Return the [x, y] coordinate for the center point of the cell that contains the specified text.  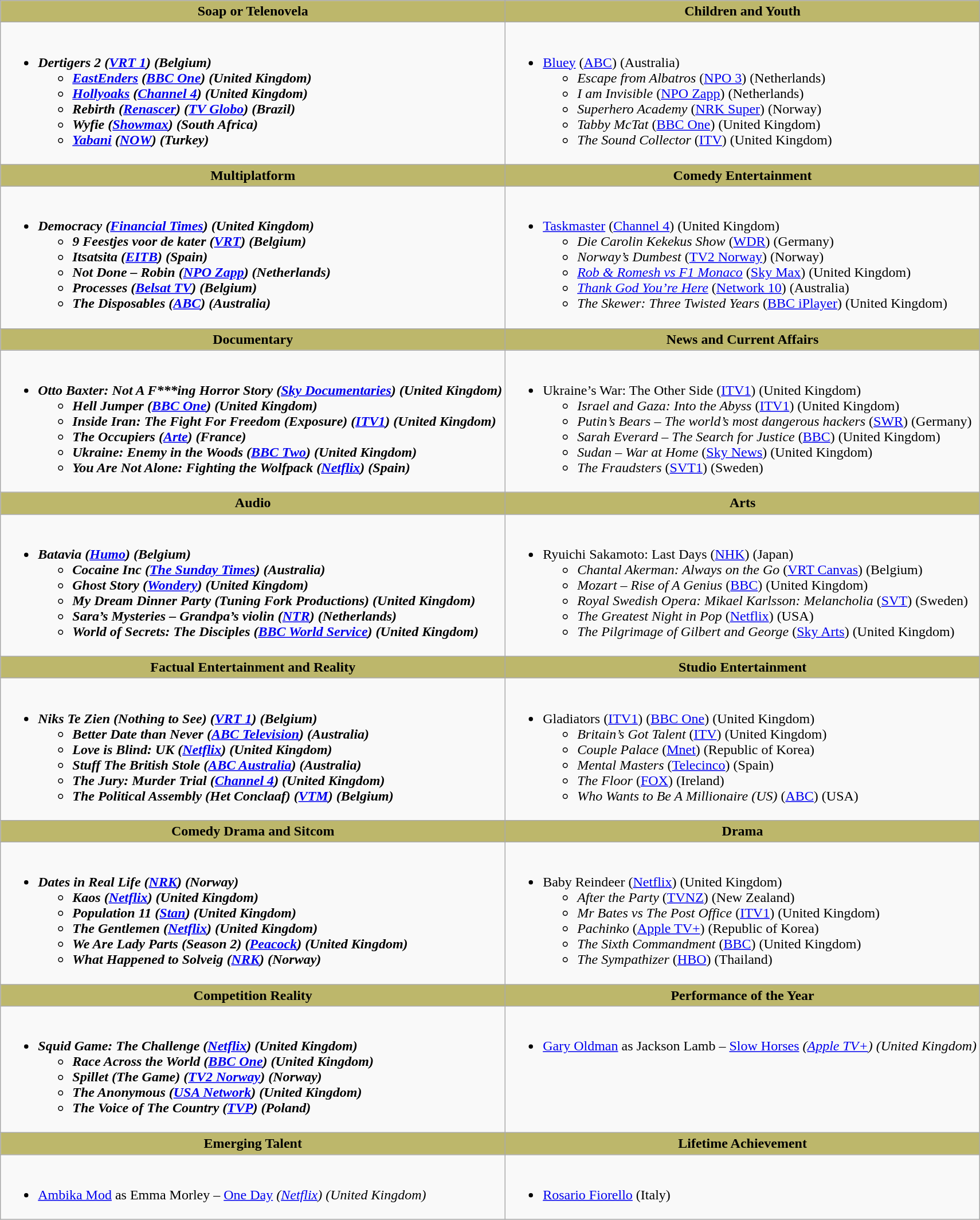
Documentary [253, 339]
Factual Entertainment and Reality [253, 667]
Studio Entertainment [743, 667]
Comedy Entertainment [743, 175]
Performance of the Year [743, 995]
Ambika Mod as Emma Morley – One Day (Netflix) (United Kingdom) [253, 1187]
Rosario Fiorello (Italy) [743, 1187]
Lifetime Achievement [743, 1144]
News and Current Affairs [743, 339]
Emerging Talent [253, 1144]
Children and Youth [743, 11]
Multiplatform [253, 175]
Competition Reality [253, 995]
Arts [743, 503]
Comedy Drama and Sitcom [253, 831]
Soap or Telenovela [253, 11]
Gary Oldman as Jackson Lamb – Slow Horses (Apple TV+) (United Kingdom) [743, 1069]
Audio [253, 503]
Drama [743, 831]
